Provide the [X, Y] coordinate of the cell's center where the given text is located.  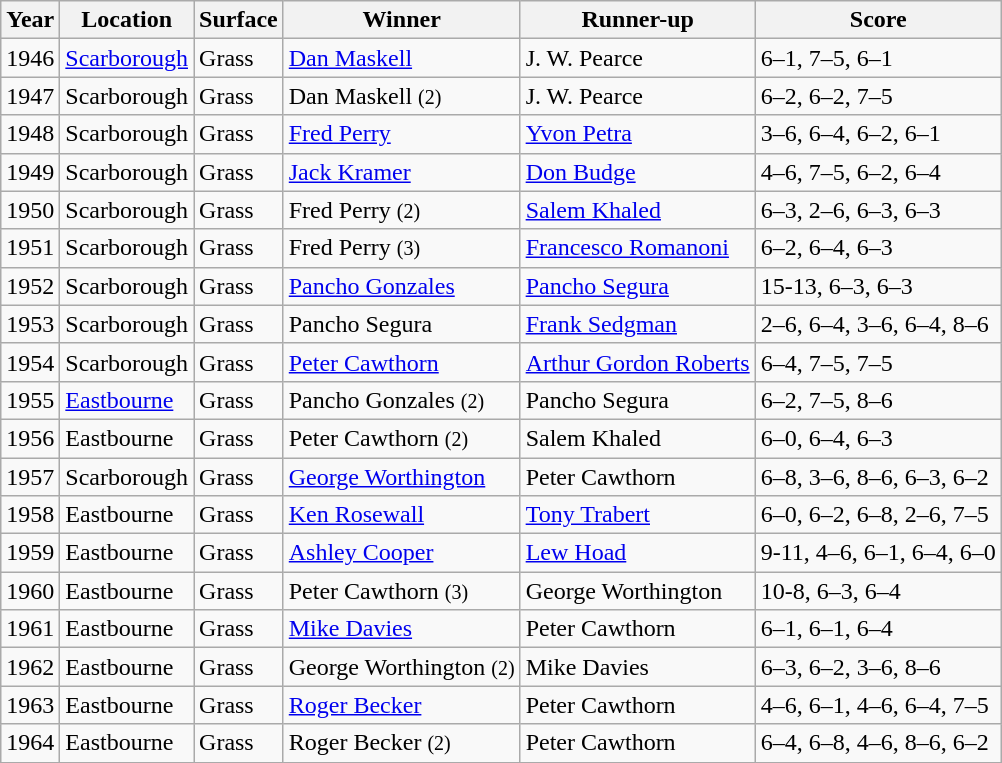
3–6, 6–4, 6–2, 6–1 [878, 134]
6–4, 7–5, 7–5 [878, 362]
6–0, 6–2, 6–8, 2–6, 7–5 [878, 515]
1953 [30, 324]
1961 [30, 629]
1947 [30, 96]
1957 [30, 477]
Fred Perry (2) [402, 210]
1964 [30, 743]
1951 [30, 248]
George Worthington (2) [402, 667]
2–6, 6–4, 3–6, 6–4, 8–6 [878, 324]
Yvon Petra [638, 134]
1952 [30, 286]
1946 [30, 58]
Fred Perry [402, 134]
1956 [30, 438]
1959 [30, 553]
1948 [30, 134]
Location [127, 20]
6–3, 2–6, 6–3, 6–3 [878, 210]
Roger Becker (2) [402, 743]
6–4, 6–8, 4–6, 8–6, 6–2 [878, 743]
Lew Hoad [638, 553]
1962 [30, 667]
Dan Maskell (2) [402, 96]
4–6, 7–5, 6–2, 6–4 [878, 172]
Don Budge [638, 172]
1950 [30, 210]
6–2, 7–5, 8–6 [878, 400]
4–6, 6–1, 4–6, 6–4, 7–5 [878, 705]
6–2, 6–4, 6–3 [878, 248]
Frank Sedgman [638, 324]
Pancho Gonzales (2) [402, 400]
6–0, 6–4, 6–3 [878, 438]
1954 [30, 362]
Jack Kramer [402, 172]
Runner-up [638, 20]
Winner [402, 20]
1958 [30, 515]
Fred Perry (3) [402, 248]
Score [878, 20]
6–2, 6–2, 7–5 [878, 96]
Surface [239, 20]
6–8, 3–6, 8–6, 6–3, 6–2 [878, 477]
Year [30, 20]
1960 [30, 591]
15-13, 6–3, 6–3 [878, 286]
Ashley Cooper [402, 553]
Dan Maskell [402, 58]
Pancho Gonzales [402, 286]
1963 [30, 705]
Francesco Romanoni [638, 248]
Ken Rosewall [402, 515]
6–1, 6–1, 6–4 [878, 629]
Peter Cawthorn (2) [402, 438]
Roger Becker [402, 705]
Arthur Gordon Roberts [638, 362]
10-8, 6–3, 6–4 [878, 591]
1949 [30, 172]
6–1, 7–5, 6–1 [878, 58]
6–3, 6–2, 3–6, 8–6 [878, 667]
1955 [30, 400]
Tony Trabert [638, 515]
9-11, 4–6, 6–1, 6–4, 6–0 [878, 553]
Peter Cawthorn (3) [402, 591]
